Scan for the cell matching the given text and deliver its (X, Y) coordinate at center. 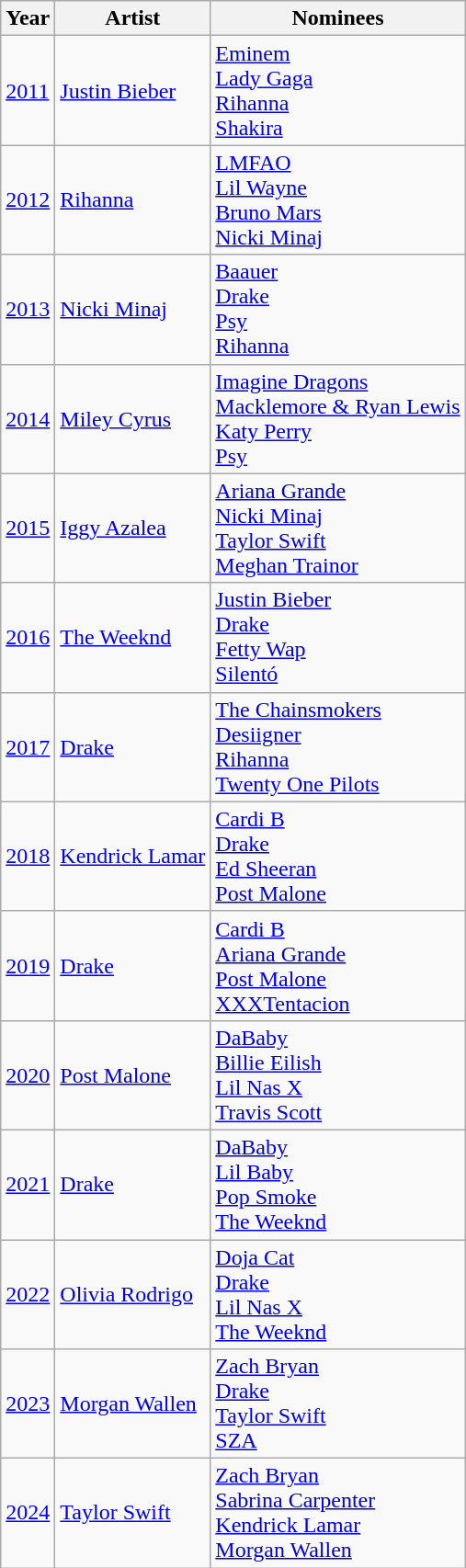
Olivia Rodrigo (132, 1294)
2021 (28, 1184)
LMFAOLil WayneBruno MarsNicki Minaj (338, 200)
2024 (28, 1513)
Year (28, 18)
Morgan Wallen (132, 1404)
Justin Bieber (132, 90)
2013 (28, 309)
Miley Cyrus (132, 419)
2015 (28, 528)
2017 (28, 746)
Zach BryanSabrina CarpenterKendrick LamarMorgan Wallen (338, 1513)
EminemLady GagaRihannaShakira (338, 90)
The ChainsmokersDesiignerRihannaTwenty One Pilots (338, 746)
Rihanna (132, 200)
Kendrick Lamar (132, 857)
Doja CatDrakeLil Nas XThe Weeknd (338, 1294)
2012 (28, 200)
Cardi BAriana GrandePost MaloneXXXTentacion (338, 965)
2016 (28, 638)
DaBabyBillie EilishLil Nas XTravis Scott (338, 1075)
Iggy Azalea (132, 528)
Nominees (338, 18)
DaBabyLil BabyPop SmokeThe Weeknd (338, 1184)
Cardi BDrakeEd SheeranPost Malone (338, 857)
Ariana GrandeNicki MinajTaylor SwiftMeghan Trainor (338, 528)
Nicki Minaj (132, 309)
2011 (28, 90)
The Weeknd (132, 638)
Artist (132, 18)
BaauerDrakePsyRihanna (338, 309)
2014 (28, 419)
Zach BryanDrakeTaylor SwiftSZA (338, 1404)
2019 (28, 965)
2018 (28, 857)
Taylor Swift (132, 1513)
2023 (28, 1404)
2022 (28, 1294)
2020 (28, 1075)
Post Malone (132, 1075)
Justin BieberDrakeFetty WapSilentó (338, 638)
Imagine DragonsMacklemore & Ryan LewisKaty PerryPsy (338, 419)
